Provide the [x, y] coordinate of the cell's center where the given text is located.  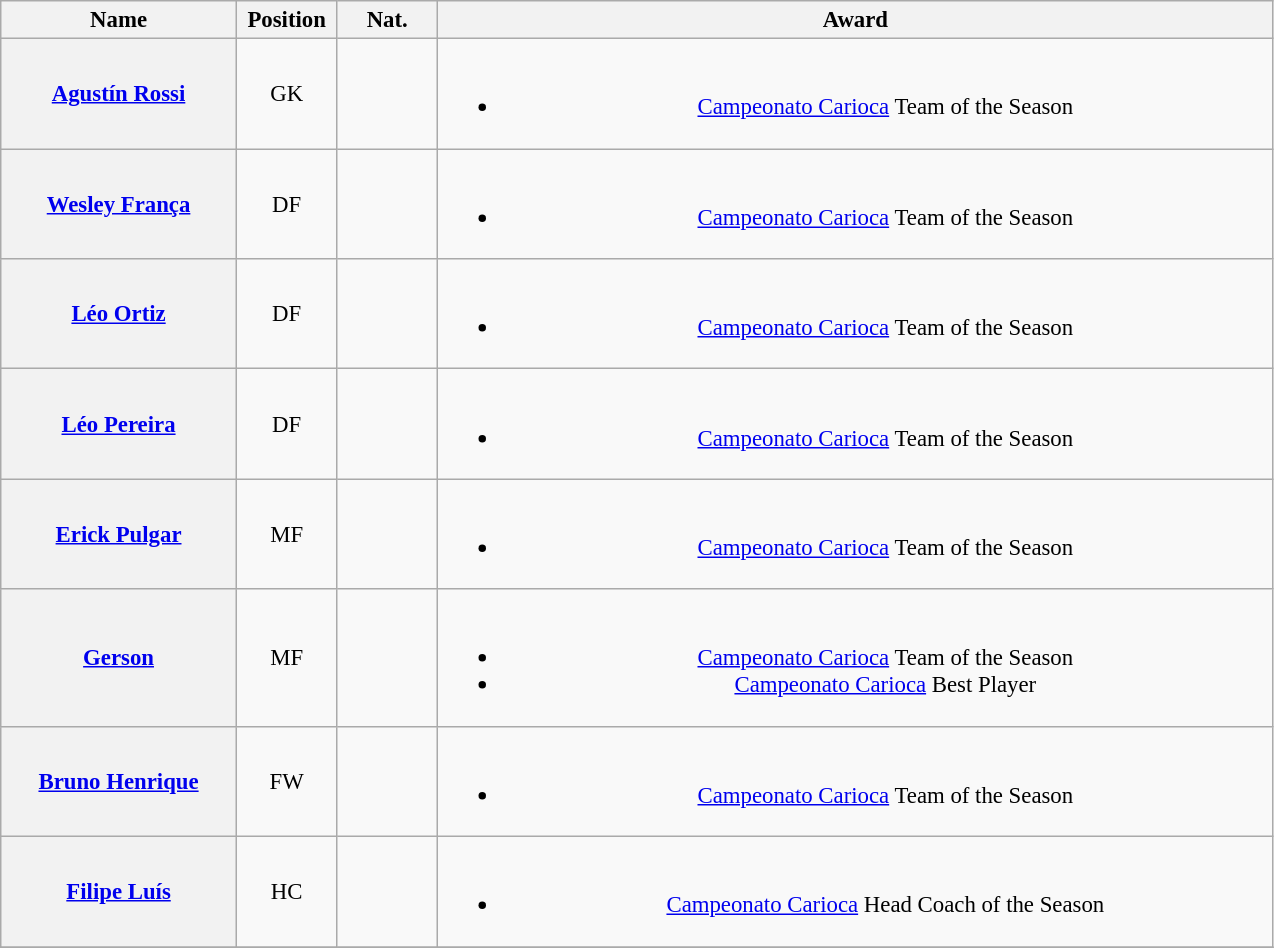
Erick Pulgar [119, 534]
Léo Pereira [119, 424]
Campeonato Carioca Team of the SeasonCampeonato Carioca Best Player [856, 658]
Bruno Henrique [119, 781]
Filipe Luís [119, 892]
HC [286, 892]
Léo Ortiz [119, 314]
FW [286, 781]
GK [286, 94]
Campeonato Carioca Head Coach of the Season [856, 892]
Agustín Rossi [119, 94]
Name [119, 20]
Position [286, 20]
Gerson [119, 658]
Award [856, 20]
Wesley França [119, 204]
Nat. [388, 20]
